Capture the cell that displays the provided text and extract its [x, y] central coordinate. 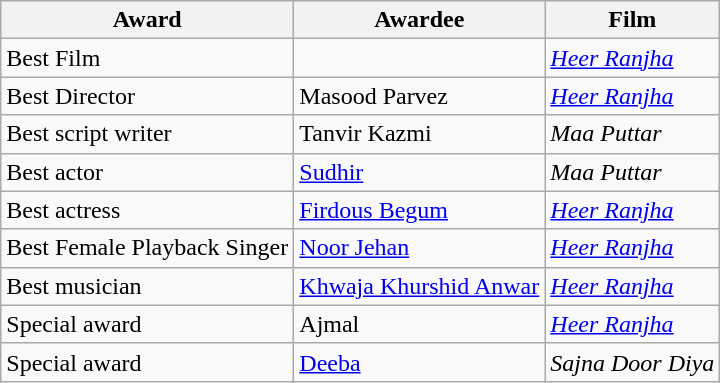
Sajna Door Diya [632, 362]
Best Director [148, 96]
Best Film [148, 58]
Best actor [148, 172]
Tanvir Kazmi [420, 134]
Noor Jehan [420, 248]
Award [148, 20]
Best musician [148, 286]
Best actress [148, 210]
Deeba [420, 362]
Awardee [420, 20]
Best Female Playback Singer [148, 248]
Masood Parvez [420, 96]
Sudhir [420, 172]
Best script writer [148, 134]
Ajmal [420, 324]
Khwaja Khurshid Anwar [420, 286]
Firdous Begum [420, 210]
Film [632, 20]
